Search for the cell housing the specified text and yield its (X, Y) center coordinate. 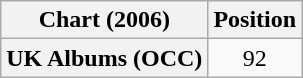
92 (255, 58)
Position (255, 20)
Chart (2006) (104, 20)
UK Albums (OCC) (104, 58)
